For the text-containing cell, return its midpoint in (X, Y) coordinate format. 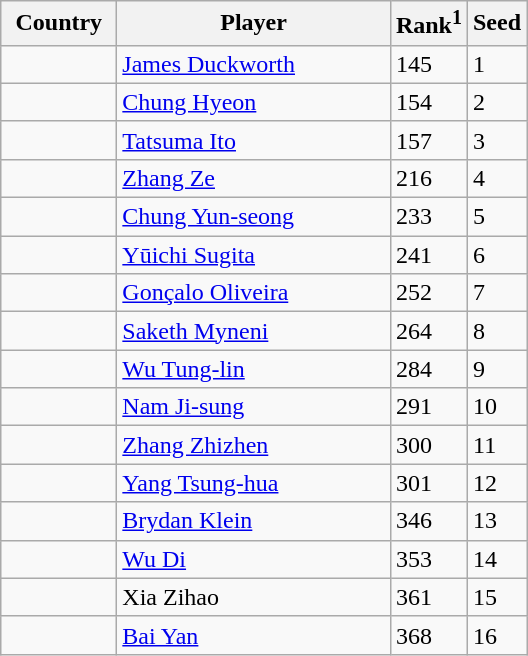
Nam Ji-sung (254, 407)
16 (496, 635)
10 (496, 407)
291 (428, 407)
Zhang Ze (254, 178)
12 (496, 483)
1 (496, 64)
154 (428, 102)
368 (428, 635)
2 (496, 102)
Zhang Zhizhen (254, 445)
301 (428, 483)
Player (254, 24)
Xia Zihao (254, 597)
300 (428, 445)
233 (428, 217)
4 (496, 178)
8 (496, 331)
15 (496, 597)
241 (428, 255)
Seed (496, 24)
5 (496, 217)
284 (428, 369)
Country (59, 24)
Wu Di (254, 559)
Gonçalo Oliveira (254, 293)
157 (428, 140)
7 (496, 293)
11 (496, 445)
6 (496, 255)
13 (496, 521)
Brydan Klein (254, 521)
Tatsuma Ito (254, 140)
James Duckworth (254, 64)
Rank1 (428, 24)
216 (428, 178)
145 (428, 64)
Chung Yun-seong (254, 217)
Wu Tung-lin (254, 369)
353 (428, 559)
14 (496, 559)
361 (428, 597)
9 (496, 369)
Yang Tsung-hua (254, 483)
264 (428, 331)
Yūichi Sugita (254, 255)
Bai Yan (254, 635)
346 (428, 521)
252 (428, 293)
Chung Hyeon (254, 102)
3 (496, 140)
Saketh Myneni (254, 331)
